Identify which cell holds the provided text, then report its [x, y] central coordinate. 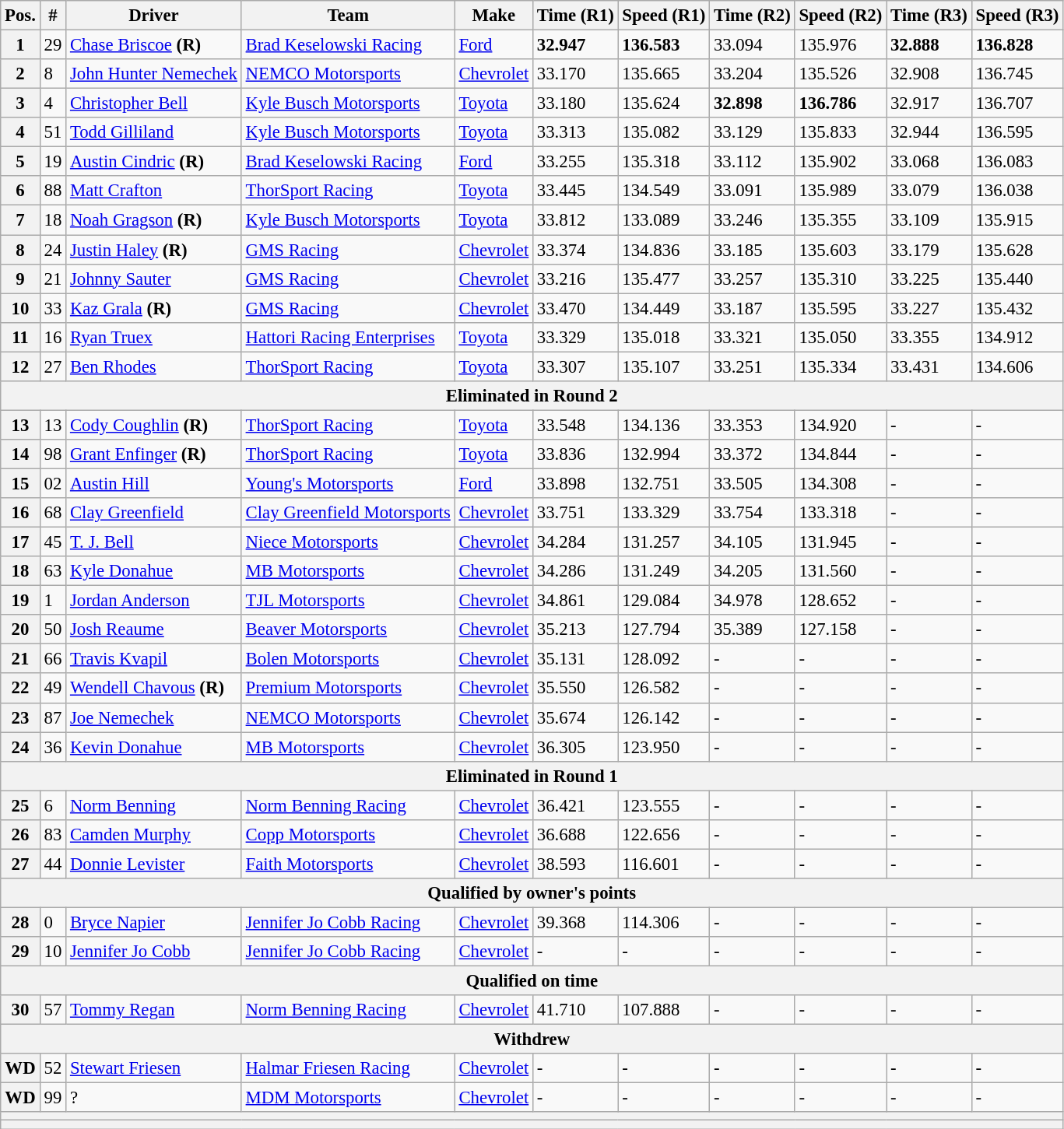
135.318 [664, 162]
33.751 [576, 513]
Young's Motorsports [348, 483]
Beaver Motorsports [348, 629]
Donnie Levister [154, 864]
33.898 [576, 483]
30 [20, 1010]
Chase Briscoe (R) [154, 45]
TJL Motorsports [348, 601]
66 [53, 659]
32.888 [929, 45]
45 [53, 542]
136.595 [1017, 132]
136.707 [1017, 103]
134.920 [841, 425]
136.745 [1017, 74]
116.601 [664, 864]
133.329 [664, 513]
135.628 [1017, 250]
135.355 [841, 220]
128.652 [841, 601]
20 [20, 629]
34.286 [576, 571]
Driver [154, 16]
131.257 [664, 542]
33.204 [753, 74]
122.656 [664, 835]
Kevin Donahue [154, 747]
Pos. [20, 16]
Eliminated in Round 2 [532, 396]
26 [20, 835]
33.180 [576, 103]
87 [53, 717]
35.389 [753, 629]
129.084 [664, 601]
57 [53, 1010]
33.109 [929, 220]
135.082 [664, 132]
Withdrew [532, 1040]
135.018 [664, 337]
John Hunter Nemechek [154, 74]
36.688 [576, 835]
131.945 [841, 542]
33.505 [753, 483]
Speed (R2) [841, 16]
Jennifer Jo Cobb [154, 952]
Austin Hill [154, 483]
134.449 [664, 308]
11 [20, 337]
135.050 [841, 337]
12 [20, 366]
Halmar Friesen Racing [348, 1068]
134.136 [664, 425]
15 [20, 483]
135.334 [841, 366]
135.107 [664, 366]
33.079 [929, 191]
33.094 [753, 45]
35.213 [576, 629]
33.246 [753, 220]
33.257 [753, 279]
135.902 [841, 162]
Josh Reaume [154, 629]
136.083 [1017, 162]
33.251 [753, 366]
33.431 [929, 366]
51 [53, 132]
Christopher Bell [154, 103]
34.978 [753, 601]
136.828 [1017, 45]
36.305 [576, 747]
Clay Greenfield Motorsports [348, 513]
33.112 [753, 162]
Niece Motorsports [348, 542]
Stewart Friesen [154, 1068]
Speed (R3) [1017, 16]
Time (R2) [753, 16]
32.944 [929, 132]
33.355 [929, 337]
14 [20, 454]
22 [20, 689]
135.976 [841, 45]
135.310 [841, 279]
33.374 [576, 250]
39.368 [576, 922]
44 [53, 864]
33.179 [929, 250]
33 [53, 308]
32.898 [753, 103]
36.421 [576, 805]
Time (R3) [929, 16]
Premium Motorsports [348, 689]
134.912 [1017, 337]
132.751 [664, 483]
135.624 [664, 103]
68 [53, 513]
36 [53, 747]
33.445 [576, 191]
33.068 [929, 162]
Qualified by owner's points [532, 893]
Joe Nemechek [154, 717]
136.786 [841, 103]
2 [20, 74]
132.994 [664, 454]
? [154, 1098]
34.284 [576, 542]
33.321 [753, 337]
33.187 [753, 308]
35.550 [576, 689]
135.603 [841, 250]
134.844 [841, 454]
131.249 [664, 571]
33.329 [576, 337]
134.606 [1017, 366]
126.142 [664, 717]
02 [53, 483]
0 [53, 922]
Clay Greenfield [154, 513]
Camden Murphy [154, 835]
33.185 [753, 250]
33.307 [576, 366]
99 [53, 1098]
Austin Cindric (R) [154, 162]
Jordan Anderson [154, 601]
33.255 [576, 162]
28 [20, 922]
Bryce Napier [154, 922]
Matt Crafton [154, 191]
131.560 [841, 571]
33.091 [753, 191]
33.548 [576, 425]
128.092 [664, 659]
Justin Haley (R) [154, 250]
88 [53, 191]
32.908 [929, 74]
35.131 [576, 659]
34.105 [753, 542]
Ben Rhodes [154, 366]
123.950 [664, 747]
38.593 [576, 864]
123.555 [664, 805]
127.158 [841, 629]
33.372 [753, 454]
107.888 [664, 1010]
Hattori Racing Enterprises [348, 337]
Speed (R1) [664, 16]
135.665 [664, 74]
33.129 [753, 132]
33.812 [576, 220]
Cody Coughlin (R) [154, 425]
Kaz Grala (R) [154, 308]
33.353 [753, 425]
33.227 [929, 308]
25 [20, 805]
133.089 [664, 220]
T. J. Bell [154, 542]
135.477 [664, 279]
135.432 [1017, 308]
Tommy Regan [154, 1010]
Eliminated in Round 1 [532, 776]
136.038 [1017, 191]
Norm Benning [154, 805]
135.833 [841, 132]
3 [20, 103]
133.318 [841, 513]
Team [348, 16]
114.306 [664, 922]
Qualified on time [532, 981]
41.710 [576, 1010]
35.674 [576, 717]
Noah Gragson (R) [154, 220]
Bolen Motorsports [348, 659]
34.205 [753, 571]
33.470 [576, 308]
134.836 [664, 250]
49 [53, 689]
23 [20, 717]
127.794 [664, 629]
Travis Kvapil [154, 659]
Copp Motorsports [348, 835]
17 [20, 542]
50 [53, 629]
32.947 [576, 45]
9 [20, 279]
135.915 [1017, 220]
33.313 [576, 132]
126.582 [664, 689]
136.583 [664, 45]
Faith Motorsports [348, 864]
# [53, 16]
Grant Enfinger (R) [154, 454]
33.754 [753, 513]
33.170 [576, 74]
Kyle Donahue [154, 571]
134.549 [664, 191]
135.989 [841, 191]
33.225 [929, 279]
98 [53, 454]
MDM Motorsports [348, 1098]
Ryan Truex [154, 337]
Wendell Chavous (R) [154, 689]
135.526 [841, 74]
Johnny Sauter [154, 279]
33.216 [576, 279]
7 [20, 220]
Todd Gilliland [154, 132]
134.308 [841, 483]
Time (R1) [576, 16]
34.861 [576, 601]
32.917 [929, 103]
33.836 [576, 454]
5 [20, 162]
Make [493, 16]
135.440 [1017, 279]
63 [53, 571]
52 [53, 1068]
135.595 [841, 308]
83 [53, 835]
